Identify which cell holds the provided text, then report its (X, Y) central coordinate. 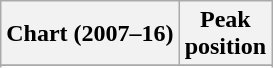
Peakposition (225, 34)
Chart (2007–16) (90, 34)
